Search for the cell housing the specified text and yield its [x, y] center coordinate. 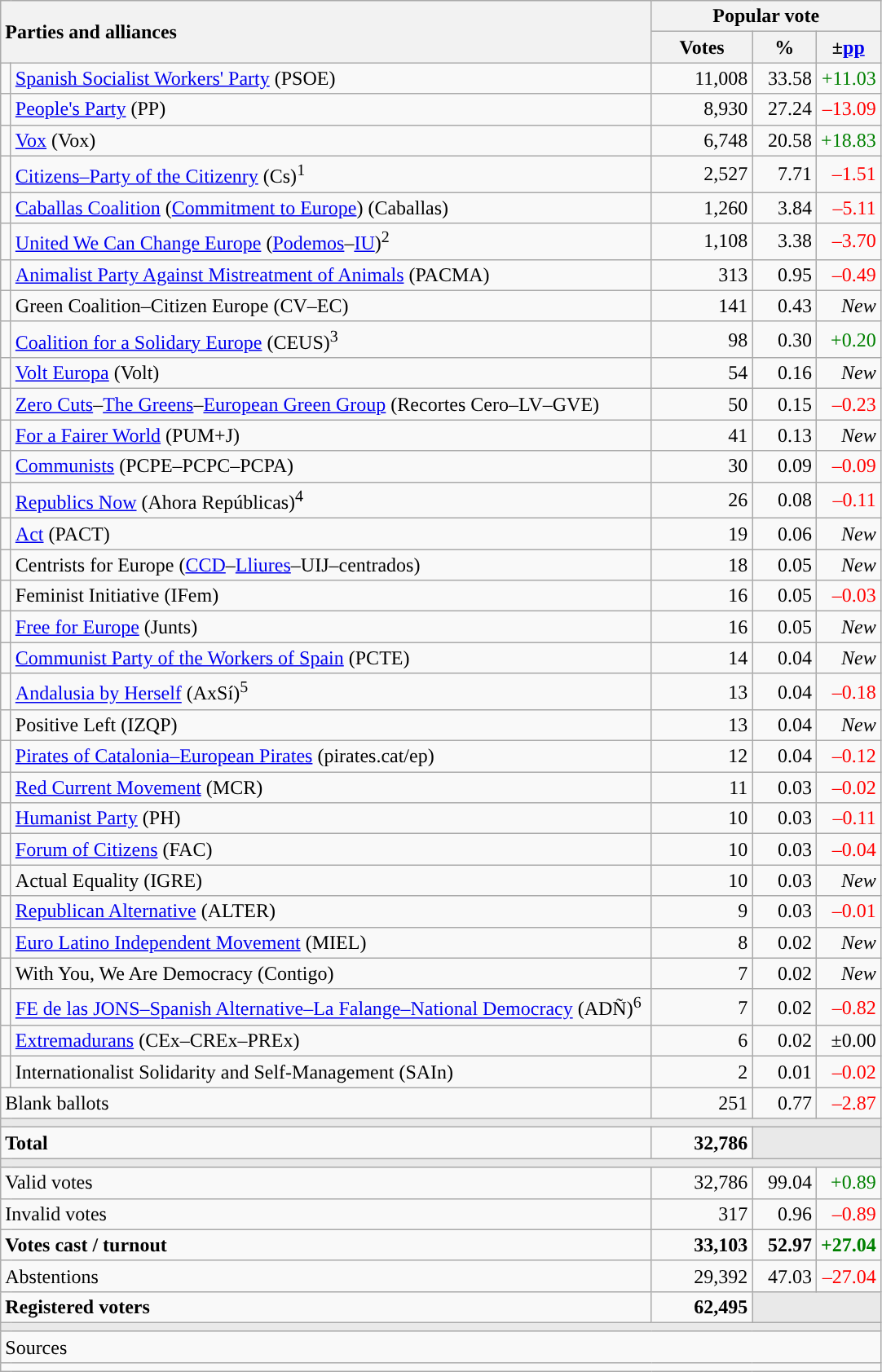
12 [702, 757]
Free for Europe (Junts) [331, 627]
+0.89 [848, 1183]
–3.70 [848, 241]
–0.89 [848, 1214]
Forum of Citizens (FAC) [331, 849]
Votes cast / turnout [326, 1245]
Pirates of Catalonia–European Pirates (pirates.cat/ep) [331, 757]
Euro Latino Independent Movement (MIEL) [331, 942]
Red Current Movement (MCR) [331, 787]
52.97 [784, 1245]
0.95 [784, 275]
0.30 [784, 339]
Positive Left (IZQP) [331, 726]
Popular vote [766, 16]
–13.09 [848, 109]
41 [702, 435]
8 [702, 942]
1,108 [702, 241]
27.24 [784, 109]
Caballas Coalition (Commitment to Europe) (Caballas) [331, 208]
United We Can Change Europe (Podemos–IU)2 [331, 241]
–27.04 [848, 1276]
–0.09 [848, 466]
20.58 [784, 140]
9 [702, 911]
+0.20 [848, 339]
29,392 [702, 1276]
For a Fairer World (PUM+J) [331, 435]
6 [702, 1041]
Valid votes [326, 1183]
54 [702, 373]
Zero Cuts–The Greens–European Green Group (Recortes Cero–LV–GVE) [331, 404]
7.71 [784, 174]
Coalition for a Solidary Europe (CEUS)3 [331, 339]
0.16 [784, 373]
0.13 [784, 435]
–0.12 [848, 757]
+11.03 [848, 78]
Animalist Party Against Mistreatment of Animals (PACMA) [331, 275]
Andalusia by Herself (AxSí)5 [331, 691]
0.77 [784, 1103]
33.58 [784, 78]
62,495 [702, 1307]
2 [702, 1072]
Citizens–Party of the Citizenry (Cs)1 [331, 174]
141 [702, 306]
FE de las JONS–Spanish Alternative–La Falange–National Democracy (ADÑ)6 [331, 1008]
Votes [702, 47]
0.09 [784, 466]
Invalid votes [326, 1214]
19 [702, 534]
47.03 [784, 1276]
0.96 [784, 1214]
317 [702, 1214]
Registered voters [326, 1307]
50 [702, 404]
% [784, 47]
30 [702, 466]
14 [702, 658]
Abstentions [326, 1276]
+18.83 [848, 140]
11,008 [702, 78]
–0.49 [848, 275]
–1.51 [848, 174]
0.08 [784, 501]
3.84 [784, 208]
Spanish Socialist Workers' Party (PSOE) [331, 78]
11 [702, 787]
With You, We Are Democracy (Contigo) [331, 973]
26 [702, 501]
8,930 [702, 109]
Parties and alliances [326, 32]
–0.03 [848, 596]
313 [702, 275]
Green Coalition–Citizen Europe (CV–EC) [331, 306]
Internationalist Solidarity and Self-Management (SAIn) [331, 1072]
Sources [440, 1347]
–0.23 [848, 404]
3.38 [784, 241]
Republican Alternative (ALTER) [331, 911]
±pp [848, 47]
98 [702, 339]
–0.04 [848, 849]
1,260 [702, 208]
Humanist Party (PH) [331, 818]
0.15 [784, 404]
Blank ballots [326, 1103]
–2.87 [848, 1103]
–0.82 [848, 1008]
Communists (PCPE–PCPC–PCPA) [331, 466]
±0.00 [848, 1041]
Total [326, 1143]
Republics Now (Ahora Repúblicas)4 [331, 501]
People's Party (PP) [331, 109]
0.06 [784, 534]
33,103 [702, 1245]
Centrists for Europe (CCD–Lliures–UIJ–centrados) [331, 565]
–0.18 [848, 691]
18 [702, 565]
2,527 [702, 174]
0.43 [784, 306]
+27.04 [848, 1245]
Feminist Initiative (IFem) [331, 596]
Act (PACT) [331, 534]
0.01 [784, 1072]
99.04 [784, 1183]
Vox (Vox) [331, 140]
–0.01 [848, 911]
Communist Party of the Workers of Spain (PCTE) [331, 658]
Volt Europa (Volt) [331, 373]
–5.11 [848, 208]
Actual Equality (IGRE) [331, 880]
Extremadurans (CEx–CREx–PREx) [331, 1041]
6,748 [702, 140]
251 [702, 1103]
